Pinpoint the cell where the given text exists, returning its (x, y) midpoint coordinate. 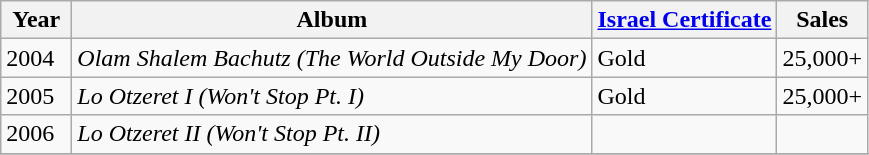
2006 (36, 134)
2005 (36, 96)
Album (332, 20)
2004 (36, 58)
Year (36, 20)
Lo Otzeret I (Won't Stop Pt. I) (332, 96)
Sales (822, 20)
Lo Otzeret II (Won't Stop Pt. II) (332, 134)
Israel Certificate (684, 20)
Olam Shalem Bachutz (The World Outside My Door) (332, 58)
